From the cell containing the given text, extract its center point as (x, y) coordinate. 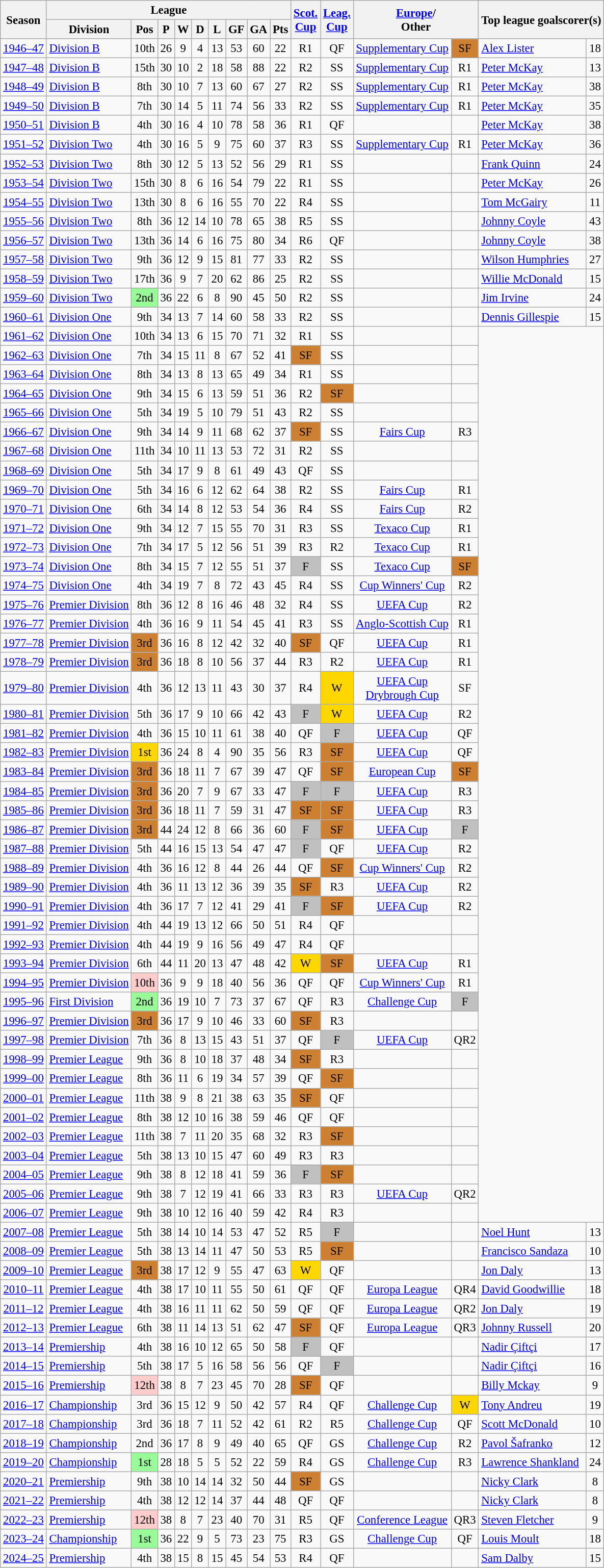
1973–74 (23, 566)
1957–58 (23, 260)
2001–02 (23, 1117)
1969–70 (23, 490)
Wilson Humphries (532, 260)
GF (237, 30)
2012–13 (23, 1328)
1968–69 (23, 470)
1958–59 (23, 279)
European Cup (402, 772)
Pavol Šafranko (532, 1443)
1961–62 (23, 336)
2016–17 (23, 1405)
2009–10 (23, 1271)
1955–56 (23, 221)
D (200, 30)
71 (259, 336)
2002–03 (23, 1136)
1988–89 (23, 868)
Top league goalscorer(s) (541, 19)
2008–09 (23, 1251)
1974–75 (23, 586)
Billy Mckay (532, 1385)
QR4 (465, 1289)
Division (89, 30)
1989–90 (23, 887)
1949–50 (23, 106)
1994–95 (23, 983)
1959–60 (23, 298)
25 (280, 279)
1954–55 (23, 202)
Leag.Cup (337, 19)
2015–16 (23, 1385)
2 (200, 68)
Pts (280, 30)
1960–61 (23, 317)
64 (259, 490)
1982–83 (23, 752)
1967–68 (23, 451)
1977–78 (23, 643)
1972–73 (23, 547)
2005–06 (23, 1194)
77 (259, 260)
Anglo-Scottish Cup (402, 624)
1978–79 (23, 662)
1992–93 (23, 944)
Jim Irvine (532, 298)
1984–85 (23, 791)
2024–25 (23, 1558)
1956–57 (23, 240)
Francisco Sandaza (532, 1251)
Conference League (402, 1520)
1971–72 (23, 528)
1947–48 (23, 68)
1995–96 (23, 1002)
1990–91 (23, 906)
1996–97 (23, 1021)
1962–63 (23, 356)
74 (237, 106)
2018–19 (23, 1443)
Sam Dalby (532, 1558)
2013–14 (23, 1347)
1980–81 (23, 714)
80 (259, 240)
86 (259, 279)
1991–92 (23, 925)
Louis Moult (532, 1539)
Scot.Cup (306, 19)
Season (23, 19)
1997–98 (23, 1040)
1953–54 (23, 183)
2022–23 (23, 1520)
1970–71 (23, 509)
David Goodwillie (532, 1289)
1981–82 (23, 734)
Willie McDonald (532, 279)
P (166, 30)
League (168, 10)
Dennis Gillespie (532, 317)
88 (259, 68)
Steven Fletcher (532, 1520)
Tony Andreu (532, 1405)
2021–22 (23, 1501)
1979–80 (23, 689)
1999–00 (23, 1079)
2007–08 (23, 1232)
R6 (306, 240)
1983–84 (23, 772)
1985–86 (23, 810)
2000–01 (23, 1098)
Johnny Russell (532, 1328)
2020–21 (23, 1481)
1975–76 (23, 604)
2011–12 (23, 1309)
1986–87 (23, 829)
1950–51 (23, 125)
2010–11 (23, 1289)
Lawrence Shankland (532, 1462)
1946–47 (23, 48)
Alex Lister (532, 48)
1993–94 (23, 964)
1966–67 (23, 432)
1951–52 (23, 144)
2014–15 (23, 1367)
2023–24 (23, 1539)
2017–18 (23, 1424)
Tom McGairy (532, 202)
1998–99 (23, 1059)
1952–53 (23, 164)
81 (237, 260)
First Division (89, 1002)
2003–04 (23, 1155)
GA (259, 30)
L (217, 30)
UEFA CupDrybrough Cup (402, 689)
2019–20 (23, 1462)
1987–88 (23, 848)
Noel Hunt (532, 1232)
1963–64 (23, 374)
2006–07 (23, 1213)
2004–05 (23, 1175)
1965–66 (23, 413)
Frank Quinn (532, 164)
1948–49 (23, 87)
Scott McDonald (532, 1424)
Europe/Other (416, 19)
1976–77 (23, 624)
21 (217, 1098)
1964–65 (23, 394)
17th (145, 279)
Pos (145, 30)
